For the text-containing cell, return its midpoint in (X, Y) coordinate format. 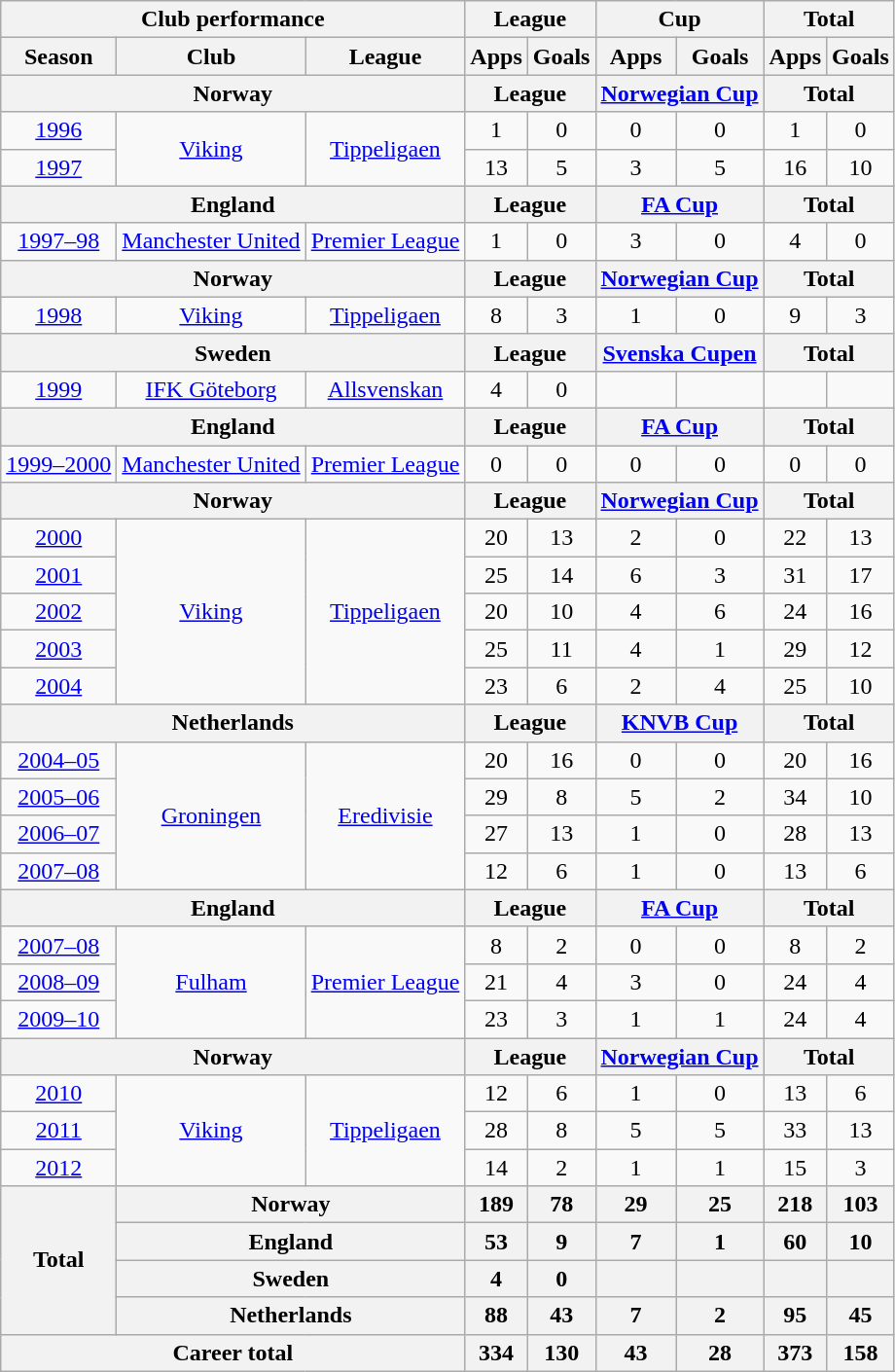
22 (795, 538)
31 (795, 575)
2004 (58, 686)
27 (496, 834)
2011 (58, 1131)
Cup (679, 19)
2002 (58, 612)
53 (496, 1242)
34 (795, 797)
1997 (58, 167)
334 (496, 1353)
Club (211, 56)
Allsvenskan (385, 389)
1999–2000 (58, 464)
2009–10 (58, 1019)
2000 (58, 538)
1999 (58, 389)
33 (795, 1131)
2005–06 (58, 797)
Career total (233, 1353)
15 (795, 1168)
1998 (58, 315)
78 (561, 1205)
88 (496, 1316)
189 (496, 1205)
Svenska Cupen (679, 352)
2001 (58, 575)
2008–09 (58, 982)
11 (561, 649)
2004–05 (58, 760)
Fulham (211, 982)
373 (795, 1353)
1997–98 (58, 241)
2006–07 (58, 834)
218 (795, 1205)
2010 (58, 1094)
17 (861, 575)
158 (861, 1353)
95 (795, 1316)
45 (861, 1316)
Club performance (233, 19)
Season (58, 56)
130 (561, 1353)
Eredivisie (385, 815)
KNVB Cup (679, 723)
IFK Göteborg (211, 389)
Groningen (211, 815)
21 (496, 982)
2012 (58, 1168)
1996 (58, 130)
103 (861, 1205)
60 (795, 1242)
2003 (58, 649)
